Return (x, y) of the center of cell containing provided text 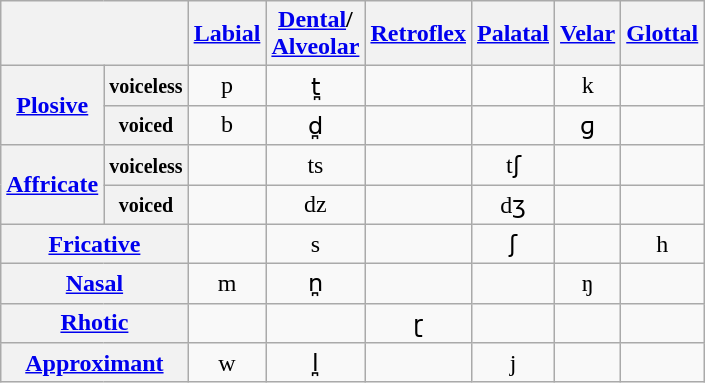
Fricative (94, 244)
ɡ (588, 125)
ŋ (588, 284)
s (316, 244)
l̪ (316, 363)
b (227, 125)
w (227, 363)
Labial (227, 34)
Affricate (52, 184)
n̪ (316, 284)
Nasal (94, 284)
dʒ (512, 204)
ts (316, 165)
k (588, 86)
Approximant (94, 363)
Velar (588, 34)
Glottal (662, 34)
j (512, 363)
p (227, 86)
t̪ (316, 86)
Plosive (52, 106)
ɽ (418, 323)
d̪ (316, 125)
Palatal (512, 34)
h (662, 244)
Retroflex (418, 34)
Dental/Alveolar (316, 34)
m (227, 284)
Rhotic (94, 323)
dz (316, 204)
ʃ (512, 244)
tʃ (512, 165)
